Provide the (X, Y) coordinate of the cell's center where the given text is located.  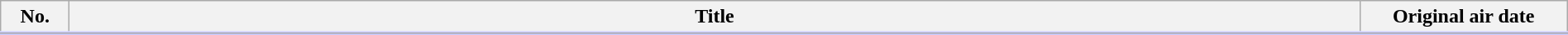
No. (35, 17)
Title (715, 17)
Original air date (1464, 17)
